Determine the (X, Y) coordinate at the center of the cell enclosing the given text.  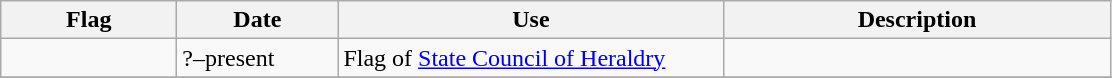
?–present (258, 58)
Description (917, 20)
Flag (89, 20)
Date (258, 20)
Flag of State Council of Heraldry (531, 58)
Use (531, 20)
